Determine the (X, Y) coordinate at the center of the cell enclosing the given text.  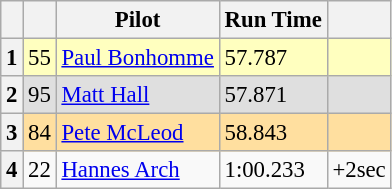
Pilot (138, 20)
Run Time (273, 20)
4 (12, 170)
Hannes Arch (138, 170)
2 (12, 95)
+2sec (359, 170)
Pete McLeod (138, 133)
57.871 (273, 95)
22 (40, 170)
3 (12, 133)
55 (40, 58)
Paul Bonhomme (138, 58)
1 (12, 58)
58.843 (273, 133)
84 (40, 133)
57.787 (273, 58)
Matt Hall (138, 95)
95 (40, 95)
1:00.233 (273, 170)
